Return [X, Y] of the center of cell containing provided text 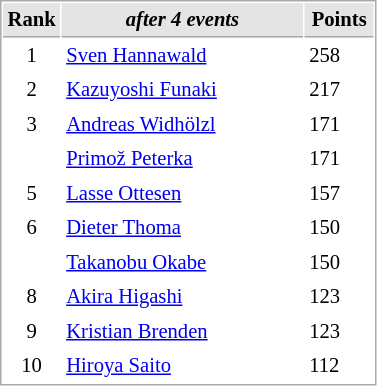
6 [32, 228]
Lasse Ottesen [183, 194]
Takanobu Okabe [183, 262]
Dieter Thoma [183, 228]
157 [340, 194]
3 [32, 124]
112 [340, 366]
Hiroya Saito [183, 366]
1 [32, 56]
Kristian Brenden [183, 332]
Kazuyoshi Funaki [183, 90]
Sven Hannawald [183, 56]
258 [340, 56]
Points [340, 20]
9 [32, 332]
Akira Higashi [183, 296]
5 [32, 194]
2 [32, 90]
Rank [32, 20]
Primož Peterka [183, 158]
10 [32, 366]
after 4 events [183, 20]
217 [340, 90]
Andreas Widhölzl [183, 124]
8 [32, 296]
